Determine the (X, Y) coordinate at the center of the cell enclosing the given text.  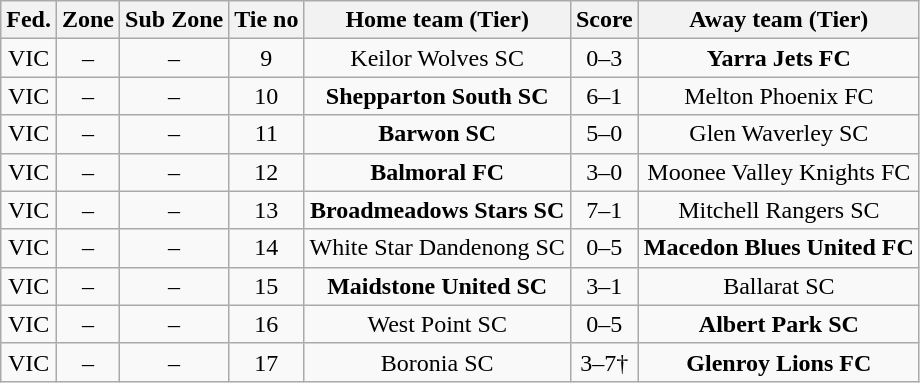
6–1 (604, 96)
Melton Phoenix FC (778, 96)
Albert Park SC (778, 324)
3–7† (604, 362)
Away team (Tier) (778, 20)
Zone (88, 20)
15 (266, 286)
Moonee Valley Knights FC (778, 172)
Glenroy Lions FC (778, 362)
17 (266, 362)
3–1 (604, 286)
Ballarat SC (778, 286)
11 (266, 134)
10 (266, 96)
3–0 (604, 172)
Sub Zone (174, 20)
Shepparton South SC (437, 96)
Barwon SC (437, 134)
Keilor Wolves SC (437, 58)
5–0 (604, 134)
Broadmeadows Stars SC (437, 210)
12 (266, 172)
White Star Dandenong SC (437, 248)
Tie no (266, 20)
Mitchell Rangers SC (778, 210)
West Point SC (437, 324)
13 (266, 210)
Balmoral FC (437, 172)
14 (266, 248)
Score (604, 20)
Macedon Blues United FC (778, 248)
Glen Waverley SC (778, 134)
16 (266, 324)
7–1 (604, 210)
9 (266, 58)
0–3 (604, 58)
Maidstone United SC (437, 286)
Home team (Tier) (437, 20)
Boronia SC (437, 362)
Fed. (29, 20)
Yarra Jets FC (778, 58)
